Pinpoint the cell where the given text exists, returning its [x, y] midpoint coordinate. 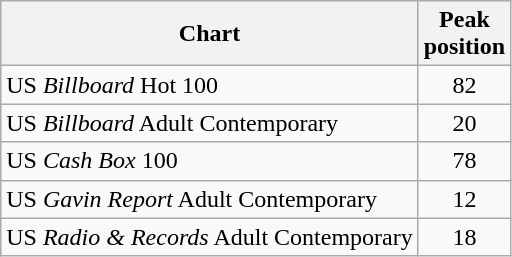
18 [464, 237]
US Cash Box 100 [210, 161]
US Billboard Adult Contemporary [210, 123]
78 [464, 161]
12 [464, 199]
82 [464, 85]
US Gavin Report Adult Contemporary [210, 199]
Chart [210, 34]
US Billboard Hot 100 [210, 85]
20 [464, 123]
US Radio & Records Adult Contemporary [210, 237]
Peakposition [464, 34]
